Capture the cell that displays the provided text and extract its [x, y] central coordinate. 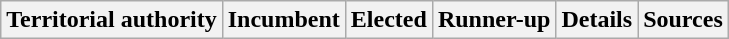
Territorial authority [112, 20]
Incumbent [284, 20]
Elected [388, 20]
Details [597, 20]
Sources [684, 20]
Runner-up [494, 20]
